Detect which cell encompasses the target text, then output its (X, Y) center coordinate. 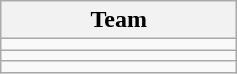
Team (119, 20)
